Output the [X, Y] coordinate of the center of the cell containing the given text.  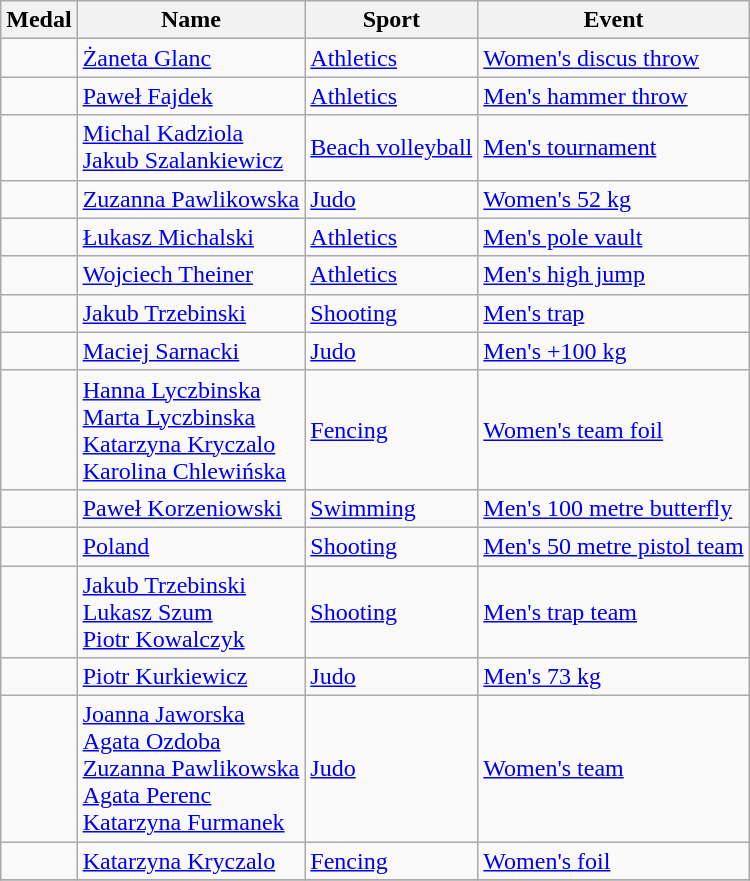
Żaneta Glanc [191, 58]
Jakub TrzebinskiLukasz SzumPiotr Kowalczyk [191, 612]
Women's 52 kg [614, 199]
Men's high jump [614, 275]
Women's discus throw [614, 58]
Men's pole vault [614, 237]
Medal [39, 20]
Women's foil [614, 861]
Paweł Fajdek [191, 96]
Michal Kadziola Jakub Szalankiewicz [191, 148]
Swimming [392, 508]
Jakub Trzebinski [191, 313]
Men's hammer throw [614, 96]
Men's trap [614, 313]
Women's team foil [614, 430]
Łukasz Michalski [191, 237]
Maciej Sarnacki [191, 351]
Wojciech Theiner [191, 275]
Event [614, 20]
Poland [191, 546]
Men's 50 metre pistol team [614, 546]
Men's tournament [614, 148]
Men's 100 metre butterfly [614, 508]
Piotr Kurkiewicz [191, 677]
Beach volleyball [392, 148]
Men's +100 kg [614, 351]
Paweł Korzeniowski [191, 508]
Sport [392, 20]
Hanna Lyczbinska Marta LyczbinskaKatarzyna KryczaloKarolina Chlewińska [191, 430]
Joanna JaworskaAgata OzdobaZuzanna PawlikowskaAgata PerencKatarzyna Furmanek [191, 769]
Zuzanna Pawlikowska [191, 199]
Name [191, 20]
Women's team [614, 769]
Katarzyna Kryczalo [191, 861]
Men's trap team [614, 612]
Men's 73 kg [614, 677]
